Find where the given text appears and provide that cell's center as [X, Y] coordinate. 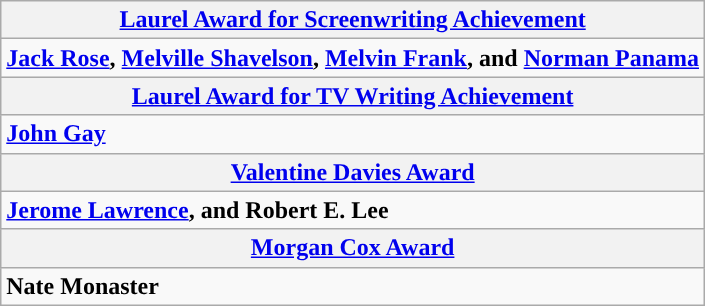
Morgan Cox Award [353, 248]
Laurel Award for TV Writing Achievement [353, 96]
Jack Rose, Melville Shavelson, Melvin Frank, and Norman Panama [353, 58]
Jerome Lawrence, and Robert E. Lee [353, 210]
John Gay [353, 134]
Laurel Award for Screenwriting Achievement [353, 20]
Valentine Davies Award [353, 172]
Nate Monaster [353, 286]
